For the text-containing cell, return its midpoint in [X, Y] coordinate format. 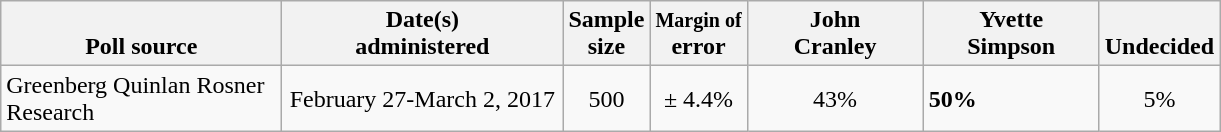
JohnCranley [835, 34]
5% [1159, 98]
Undecided [1159, 34]
50% [1011, 98]
YvetteSimpson [1011, 34]
500 [606, 98]
Margin oferror [698, 34]
February 27-March 2, 2017 [422, 98]
Greenberg Quinlan Rosner Research [142, 98]
Date(s)administered [422, 34]
Poll source [142, 34]
Samplesize [606, 34]
43% [835, 98]
± 4.4% [698, 98]
